Locate the cell with the specified text and output its (x, y) center coordinate. 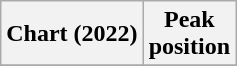
Chart (2022) (72, 34)
Peakposition (189, 34)
